Determine the (X, Y) coordinate at the center of the cell enclosing the given text.  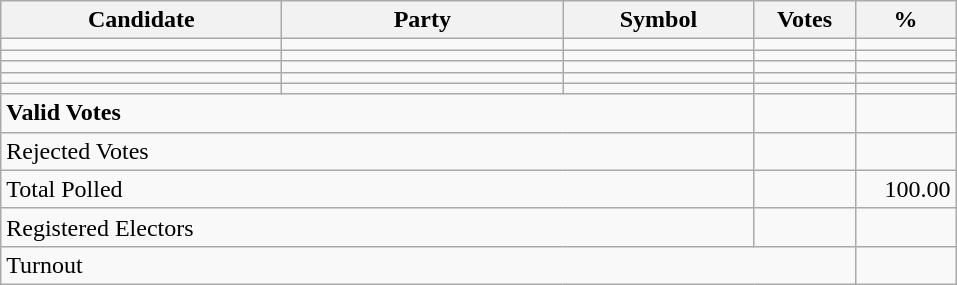
Total Polled (378, 189)
100.00 (906, 189)
Registered Electors (378, 227)
Symbol (658, 20)
Rejected Votes (378, 151)
% (906, 20)
Turnout (428, 265)
Valid Votes (378, 113)
Votes (804, 20)
Candidate (142, 20)
Party (422, 20)
